Identify which cell holds the provided text, then report its (x, y) central coordinate. 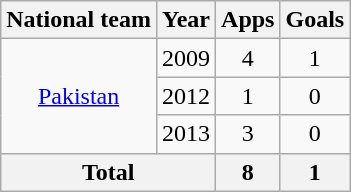
Apps (248, 20)
3 (248, 134)
2013 (186, 134)
Pakistan (79, 96)
8 (248, 172)
2009 (186, 58)
4 (248, 58)
Year (186, 20)
National team (79, 20)
Total (108, 172)
Goals (315, 20)
2012 (186, 96)
